Search for the cell housing the specified text and yield its (X, Y) center coordinate. 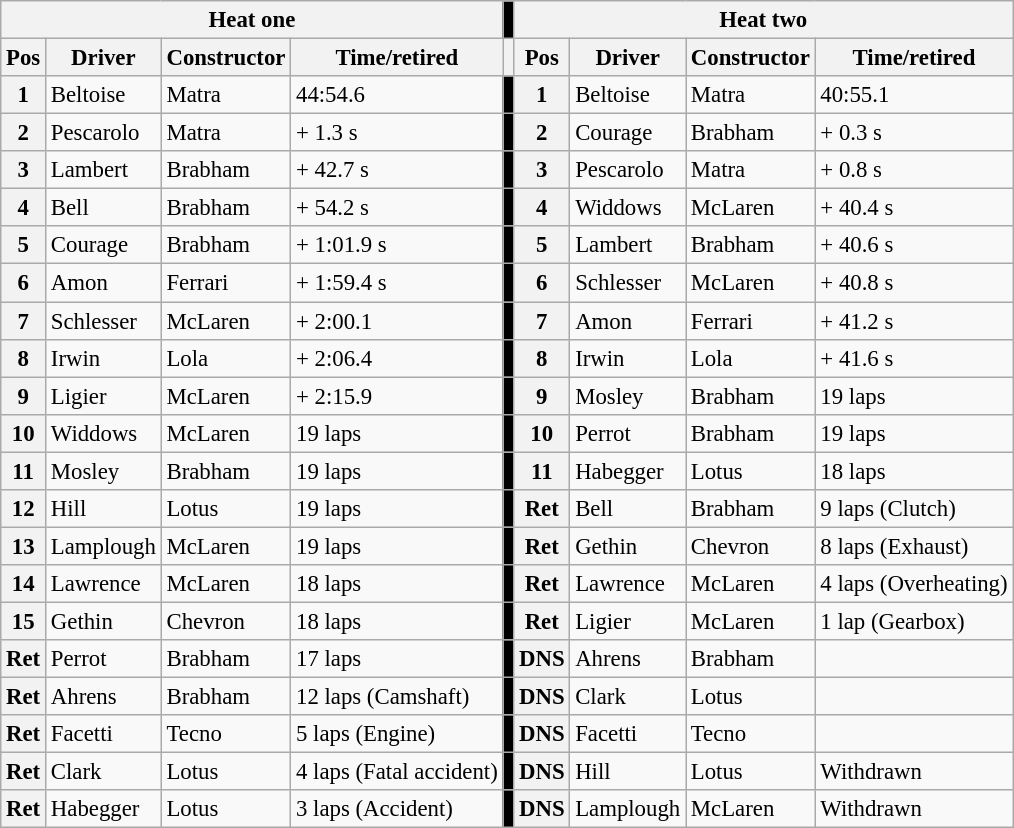
+ 42.7 s (397, 170)
+ 1.3 s (397, 133)
40:55.1 (914, 95)
+ 40.4 s (914, 208)
+ 2:06.4 (397, 358)
+ 41.6 s (914, 358)
Heat one (252, 20)
1 lap (Gearbox) (914, 621)
Heat two (764, 20)
3 laps (Accident) (397, 809)
14 (24, 584)
+ 54.2 s (397, 208)
12 (24, 509)
+ 40.6 s (914, 245)
13 (24, 546)
+ 1:59.4 s (397, 283)
5 laps (Engine) (397, 734)
+ 0.3 s (914, 133)
4 laps (Fatal accident) (397, 772)
12 laps (Camshaft) (397, 697)
+ 41.2 s (914, 321)
17 laps (397, 659)
4 laps (Overheating) (914, 584)
+ 0.8 s (914, 170)
44:54.6 (397, 95)
+ 40.8 s (914, 283)
9 laps (Clutch) (914, 509)
15 (24, 621)
8 laps (Exhaust) (914, 546)
+ 2:15.9 (397, 396)
+ 2:00.1 (397, 321)
+ 1:01.9 s (397, 245)
